Return (x, y) of the center of cell containing provided text 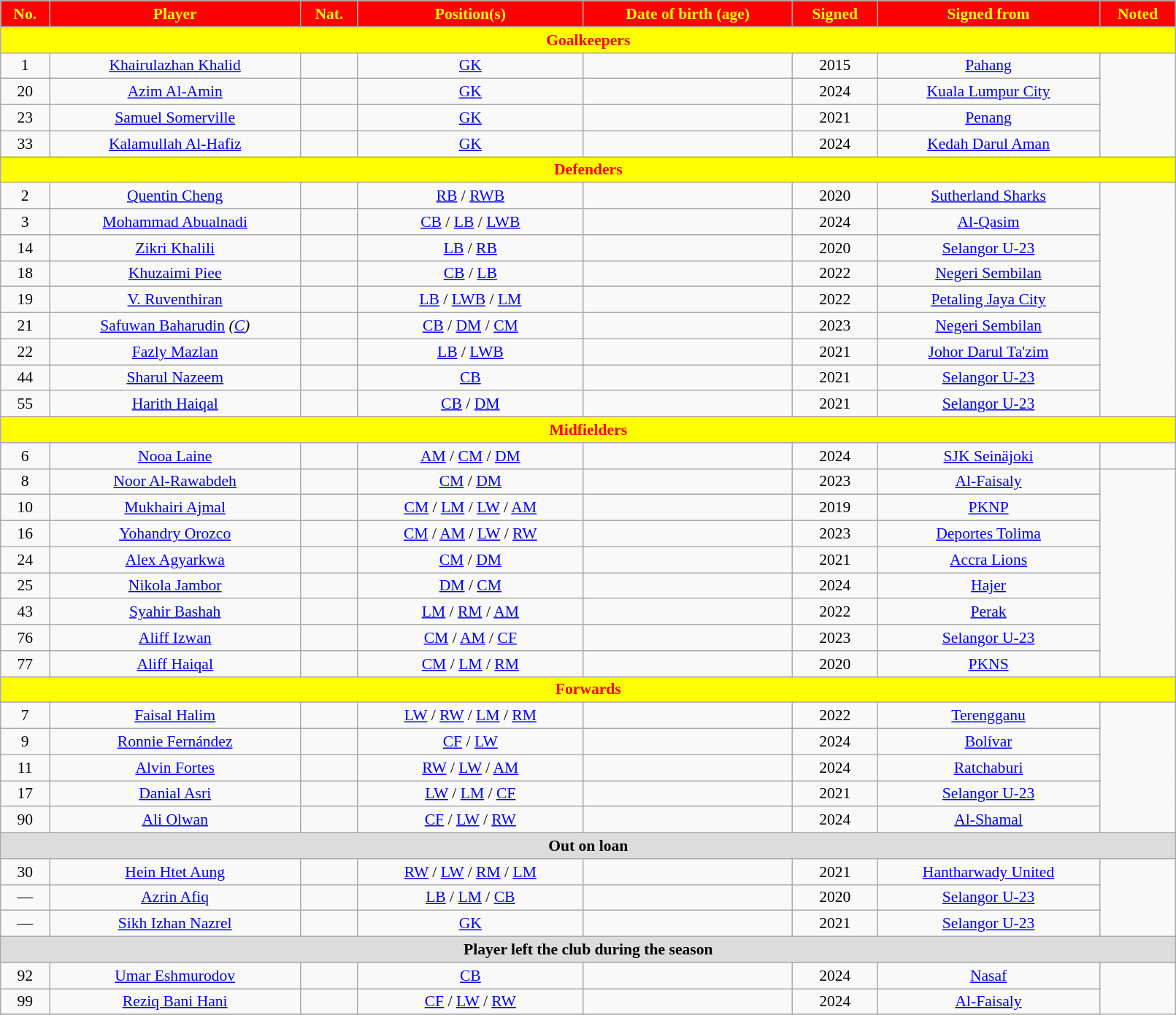
Signed (835, 14)
2019 (835, 508)
8 (25, 482)
55 (25, 404)
LB / LWB / LM (470, 300)
Khuzaimi Piee (175, 274)
PKNP (988, 508)
24 (25, 560)
25 (25, 586)
17 (25, 794)
Ronnie Fernández (175, 742)
92 (25, 976)
LW / RW / LM / RM (470, 716)
Pahang (988, 66)
Danial Asri (175, 794)
Al-Qasim (988, 222)
Aliff Haiqal (175, 664)
Penang (988, 118)
Mohammad Abualnadi (175, 222)
Mukhairi Ajmal (175, 508)
V. Ruventhiran (175, 300)
18 (25, 274)
11 (25, 768)
CB / LB (470, 274)
Hantharwady United (988, 872)
Johor Darul Ta'zim (988, 352)
Safuwan Baharudin (C) (175, 326)
Goalkeepers (588, 40)
Umar Eshmurodov (175, 976)
1 (25, 66)
DM / CM (470, 586)
19 (25, 300)
CM / LM / LW / AM (470, 508)
9 (25, 742)
Kuala Lumpur City (988, 92)
CB / DM (470, 404)
Syahir Bashah (175, 612)
Samuel Somerville (175, 118)
Nooa Laine (175, 456)
Player (175, 14)
22 (25, 352)
SJK Seinäjoki (988, 456)
Date of birth (age) (688, 14)
CF / LW (470, 742)
Kalamullah Al-Hafiz (175, 144)
Signed from (988, 14)
RB / RWB (470, 196)
Hein Htet Aung (175, 872)
Ali Olwan (175, 820)
3 (25, 222)
2 (25, 196)
Aliff Izwan (175, 638)
Yohandry Orozco (175, 534)
Sikh Izhan Nazrel (175, 924)
Accra Lions (988, 560)
LB / LWB (470, 352)
LW / LM / CF (470, 794)
CB / DM / CM (470, 326)
Hajer (988, 586)
Zikri Khalili (175, 248)
20 (25, 92)
RW / LW / RM / LM (470, 872)
30 (25, 872)
Perak (988, 612)
CB / LB / LWB (470, 222)
2015 (835, 66)
PKNS (988, 664)
Khairulazhan Khalid (175, 66)
Sutherland Sharks (988, 196)
AM / CM / DM (470, 456)
Alvin Fortes (175, 768)
LM / RM / AM (470, 612)
Reziq Bani Hani (175, 1002)
Bolívar (988, 742)
Sharul Nazeem (175, 378)
Midfielders (588, 430)
Defenders (588, 170)
RW / LW / AM (470, 768)
CM / LM / RM (470, 664)
Kedah Darul Aman (988, 144)
No. (25, 14)
CM / AM / LW / RW (470, 534)
Noor Al-Rawabdeh (175, 482)
LB / LM / CB (470, 898)
23 (25, 118)
Azrin Afiq (175, 898)
Nat. (329, 14)
Terengganu (988, 716)
LB / RB (470, 248)
10 (25, 508)
6 (25, 456)
33 (25, 144)
76 (25, 638)
Position(s) (470, 14)
Quentin Cheng (175, 196)
90 (25, 820)
Fazly Mazlan (175, 352)
43 (25, 612)
Harith Haiqal (175, 404)
Deportes Tolima (988, 534)
Azim Al-Amin (175, 92)
44 (25, 378)
Petaling Jaya City (988, 300)
Nikola Jambor (175, 586)
16 (25, 534)
Out on loan (588, 846)
Forwards (588, 690)
Nasaf (988, 976)
CM / AM / CF (470, 638)
Ratchaburi (988, 768)
Alex Agyarkwa (175, 560)
Player left the club during the season (588, 950)
21 (25, 326)
Faisal Halim (175, 716)
7 (25, 716)
77 (25, 664)
14 (25, 248)
99 (25, 1002)
Al-Shamal (988, 820)
Noted (1137, 14)
